Detect which cell encompasses the target text, then output its [x, y] center coordinate. 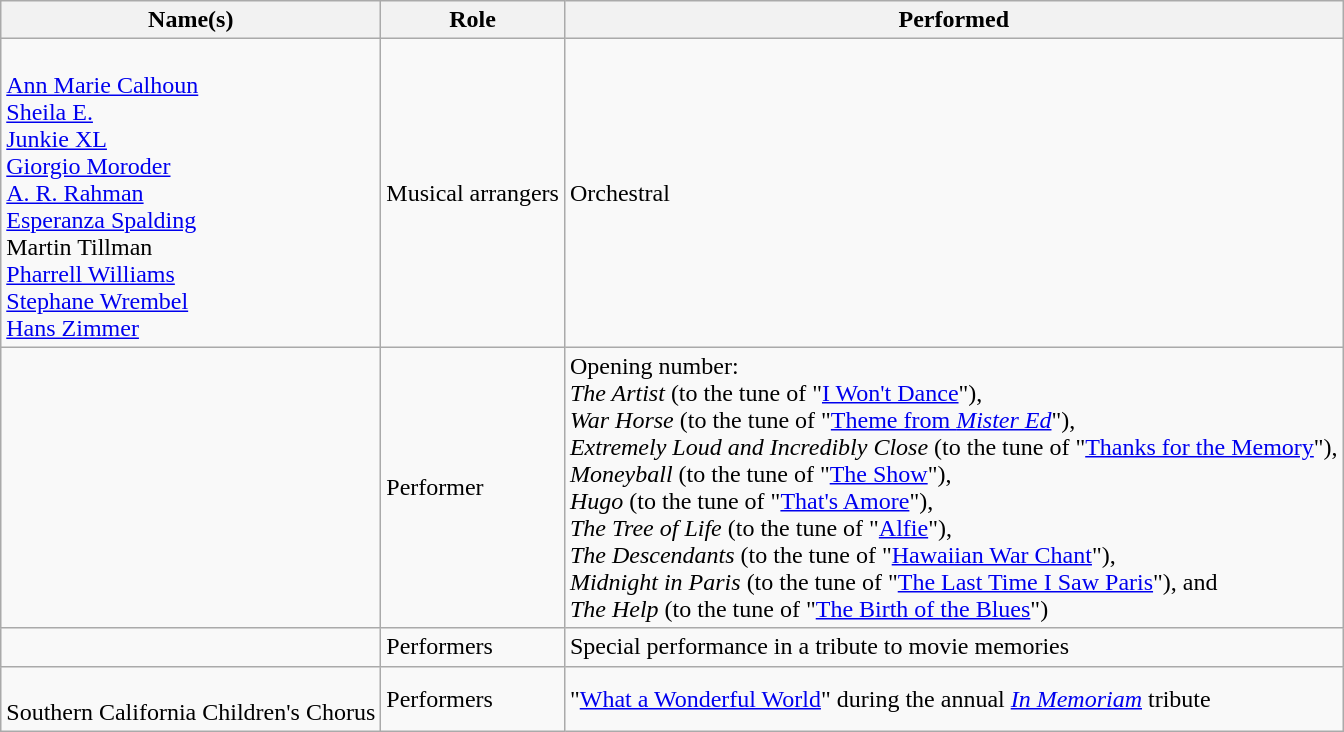
Ann Marie CalhounSheila E.Junkie XLGiorgio MoroderA. R. RahmanEsperanza SpaldingMartin TillmanPharrell WilliamsStephane WrembelHans Zimmer [191, 193]
Musical arrangers [473, 193]
Performer [473, 488]
Role [473, 20]
Name(s) [191, 20]
Southern California Children's Chorus [191, 698]
Performed [954, 20]
Orchestral [954, 193]
"What a Wonderful World" during the annual In Memoriam tribute [954, 698]
Special performance in a tribute to movie memories [954, 647]
